Capture the cell that displays the provided text and extract its [x, y] central coordinate. 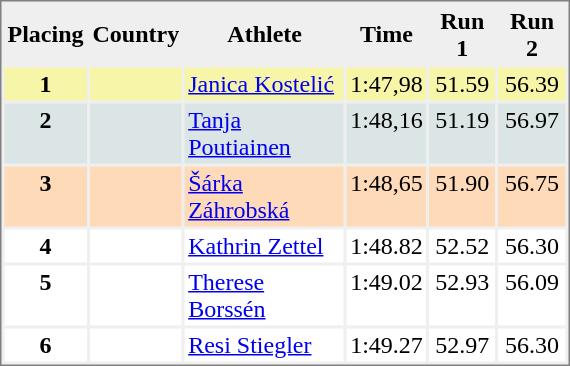
Tanja Poutiainen [264, 134]
56.09 [532, 296]
56.97 [532, 134]
52.97 [462, 344]
52.93 [462, 296]
Placing [45, 34]
Country [136, 34]
1 [45, 84]
3 [45, 196]
1:48,16 [386, 134]
5 [45, 296]
1:49.27 [386, 344]
51.19 [462, 134]
56.39 [532, 84]
Janica Kostelić [264, 84]
Run 2 [532, 34]
Athlete [264, 34]
56.75 [532, 196]
6 [45, 344]
52.52 [462, 246]
4 [45, 246]
Therese Borssén [264, 296]
1:47,98 [386, 84]
51.59 [462, 84]
Kathrin Zettel [264, 246]
Šárka Záhrobská [264, 196]
Time [386, 34]
Run 1 [462, 34]
2 [45, 134]
1:48.82 [386, 246]
Resi Stiegler [264, 344]
1:49.02 [386, 296]
51.90 [462, 196]
1:48,65 [386, 196]
